Detect which cell encompasses the target text, then output its (X, Y) center coordinate. 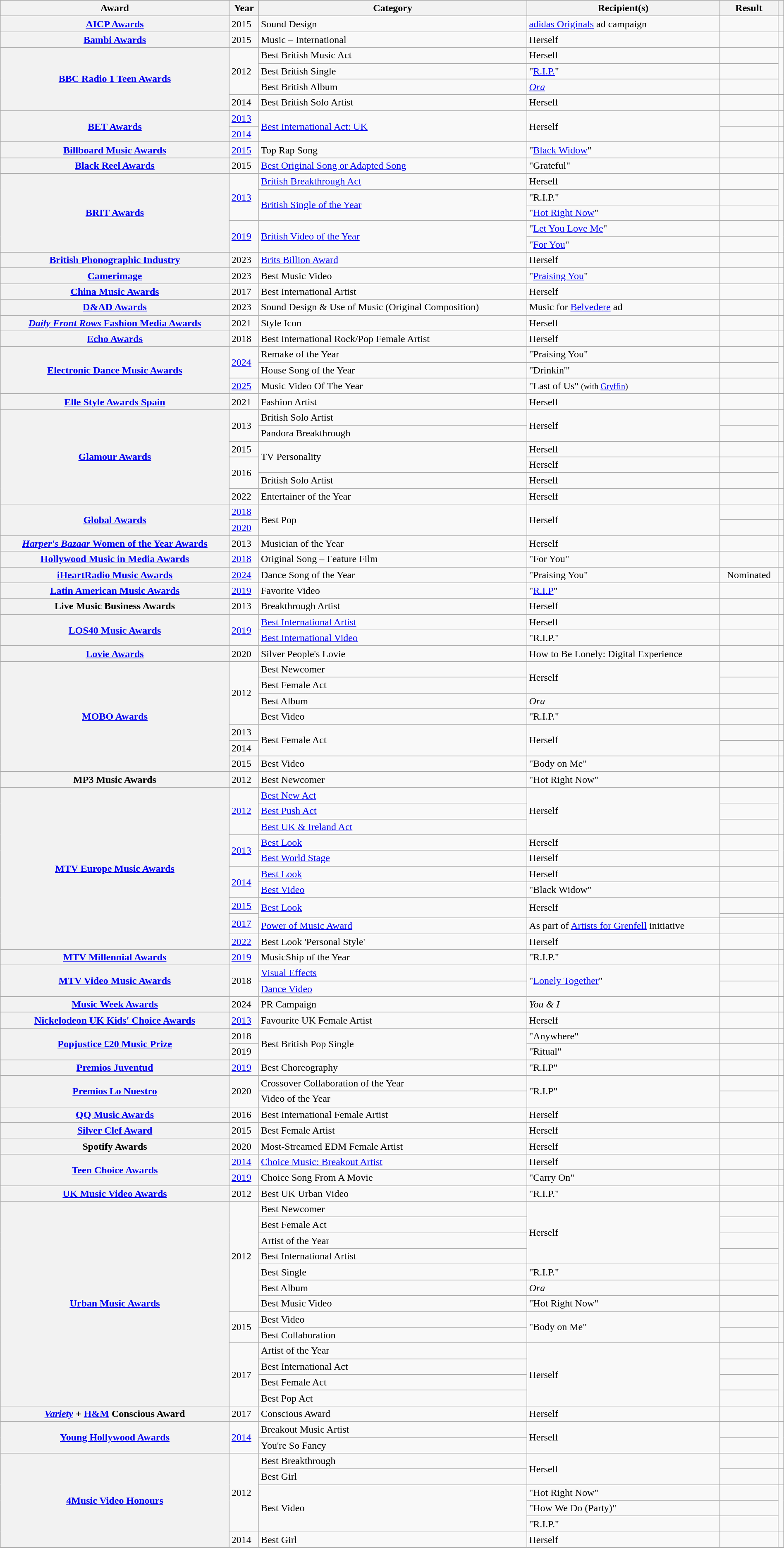
Dance Song of the Year (393, 575)
Premios Lo Nuestro (115, 1091)
Music – International (393, 40)
Recipient(s) (623, 8)
Glamour Awards (115, 457)
Camerimage (115, 276)
QQ Music Awards (115, 1115)
UK Music Video Awards (115, 1193)
Brits Billion Award (393, 260)
Sound Design (393, 24)
"How We Do (Party)" (623, 1508)
Best New Act (393, 795)
Best British Pop Single (393, 1044)
Fashion Artist (393, 402)
BBC Radio 1 Teen Awards (115, 79)
Best Collaboration (393, 1335)
China Music Awards (115, 292)
Live Music Business Awards (115, 606)
Style Icon (393, 323)
Choice Music: Breakout Artist (393, 1162)
Best British Album (393, 87)
Best World Stage (393, 858)
Spotify Awards (115, 1146)
"Drinkin'" (623, 370)
Best Original Song or Adapted Song (393, 165)
Best Pop (393, 520)
Harper's Bazaar Women of the Year Awards (115, 543)
"Last of Us" (with Gryffin) (623, 386)
Favorite Video (393, 591)
Remake of the Year (393, 354)
Global Awards (115, 520)
Best British Solo Artist (393, 103)
Hollywood Music in Media Awards (115, 559)
Latin American Music Awards (115, 591)
Urban Music Awards (115, 1304)
Best British Music Act (393, 55)
Teen Choice Awards (115, 1170)
Music for Belvedere ad (623, 307)
Musician of the Year (393, 543)
MusicShip of the Year (393, 957)
4Music Video Honours (115, 1500)
Premios Juventud (115, 1067)
Best Pop Act (393, 1398)
Elle Style Awards Spain (115, 402)
Billboard Music Awards (115, 150)
You & I (623, 1005)
Best British Single (393, 71)
Black Reel Awards (115, 165)
MTV Video Music Awards (115, 981)
Nominated (749, 575)
Conscious Award (393, 1414)
"Anywhere" (623, 1036)
Best International Rock/Pop Female Artist (393, 339)
"Grateful" (623, 165)
Breakthrough Artist (393, 606)
Best UK & Ireland Act (393, 827)
Category (393, 8)
Choice Song From A Movie (393, 1177)
Best Choreography (393, 1067)
MTV Europe Music Awards (115, 869)
Video of the Year (393, 1099)
Dance Video (393, 989)
Pandora Breakthrough (393, 433)
"Let You Love Me" (623, 229)
Popjustice £20 Music Prize (115, 1044)
British Breakthrough Act (393, 181)
Entertainer of the Year (393, 496)
Daily Front Rows Fashion Media Awards (115, 323)
Award (115, 8)
Sound Design & Use of Music (Original Composition) (393, 307)
TV Personality (393, 457)
British Phonographic Industry (115, 260)
Music Video Of The Year (393, 386)
Best Breakthrough (393, 1461)
BET Awards (115, 126)
Lovie Awards (115, 653)
"Ritual" (623, 1052)
Favourite UK Female Artist (393, 1020)
Echo Awards (115, 339)
Crossover Collaboration of the Year (393, 1083)
Best Single (393, 1272)
iHeartRadio Music Awards (115, 575)
MP3 Music Awards (115, 780)
As part of Artists for Grenfell initiative (623, 926)
British Video of the Year (393, 237)
AICP Awards (115, 24)
British Single of the Year (393, 205)
BRIT Awards (115, 213)
Best Push Act (393, 811)
D&AD Awards (115, 307)
Power of Music Award (393, 926)
Year (244, 8)
House Song of the Year (393, 370)
Breakout Music Artist (393, 1429)
Variety + H&M Conscious Award (115, 1414)
You're So Fancy (393, 1445)
Electronic Dance Music Awards (115, 370)
Silver Clef Award (115, 1130)
Result (749, 8)
Music Week Awards (115, 1005)
Young Hollywood Awards (115, 1437)
LOS40 Music Awards (115, 630)
Most-Streamed EDM Female Artist (393, 1146)
How to Be Lonely: Digital Experience (623, 653)
Silver People's Lovie (393, 653)
adidas Originals ad campaign (623, 24)
PR Campaign (393, 1005)
MTV Millennial Awards (115, 957)
Best International Female Artist (393, 1115)
Best International Act (393, 1366)
MOBO Awards (115, 716)
Visual Effects (393, 973)
Top Rap Song (393, 150)
2025 (244, 386)
Best Female Artist (393, 1130)
"Carry On" (623, 1177)
Best International Video (393, 638)
Best International Act: UK (393, 126)
Bambi Awards (115, 40)
Nickelodeon UK Kids' Choice Awards (115, 1020)
Original Song – Feature Film (393, 559)
Best Look 'Personal Style' (393, 942)
"Lonely Together" (623, 981)
Best UK Urban Video (393, 1193)
